Capture the cell that displays the provided text and extract its (X, Y) central coordinate. 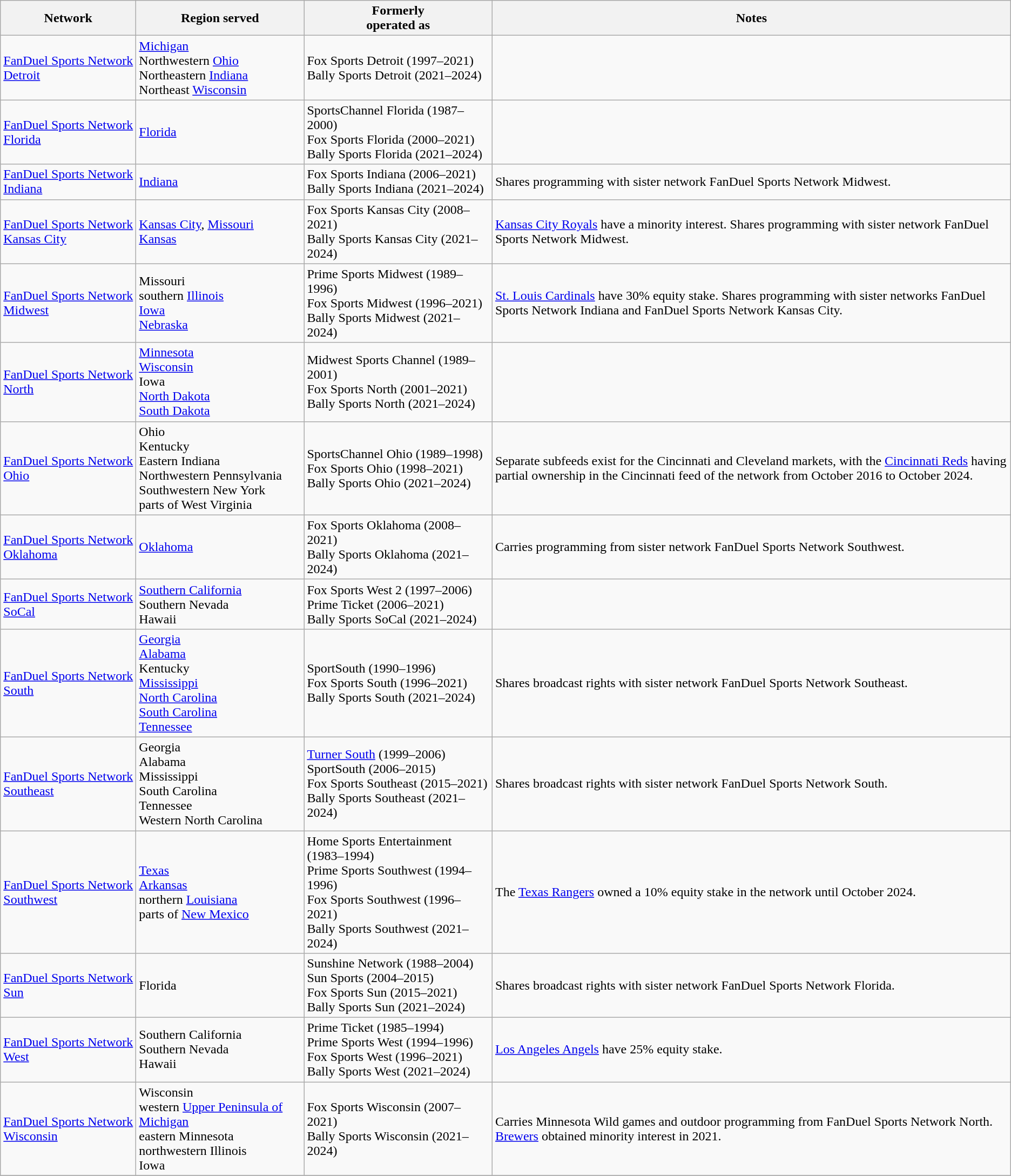
Formerlyoperated as (399, 18)
Shares broadcast rights with sister network FanDuel Sports Network Southeast. (751, 683)
Missourisouthern IllinoisIowaNebraska (220, 303)
Los Angeles Angels have 25% equity stake. (751, 1050)
Fox Sports Indiana (2006–2021)Bally Sports Indiana (2021–2024) (399, 182)
FanDuel Sports Network Oklahoma (68, 547)
Turner South (1999–2006)SportSouth (2006–2015)Fox Sports Southeast (2015–2021)Bally Sports Southeast (2021–2024) (399, 783)
Prime Sports Midwest (1989–1996)Fox Sports Midwest (1996–2021)Bally Sports Midwest (2021–2024) (399, 303)
Oklahoma (220, 547)
MichiganNorthwestern OhioNortheastern IndianaNortheast Wisconsin (220, 68)
Notes (751, 18)
Network (68, 18)
Shares programming with sister network FanDuel Sports Network Midwest. (751, 182)
Home Sports Entertainment (1983–1994)Prime Sports Southwest (1994–1996)Fox Sports Southwest (1996–2021)Bally Sports Southwest (2021–2024) (399, 892)
GeorgiaAlabamaMississippiSouth CarolinaTennesseeWestern North Carolina (220, 783)
FanDuel Sports Network Florida (68, 132)
Fox Sports Oklahoma (2008–2021)Bally Sports Oklahoma (2021–2024) (399, 547)
FanDuel Sports Network North (68, 382)
FanDuel Sports Network West (68, 1050)
SportsChannel Ohio (1989–1998)Fox Sports Ohio (1998–2021)Bally Sports Ohio (2021–2024) (399, 468)
FanDuel Sports Network Sun (68, 985)
FanDuel Sports Network Detroit (68, 68)
SportsChannel Florida (1987–2000)Fox Sports Florida (2000–2021)Bally Sports Florida (2021–2024) (399, 132)
Region served (220, 18)
FanDuel Sports Network Ohio (68, 468)
FanDuel Sports Network South (68, 683)
Fox Sports Kansas City (2008–2021)Bally Sports Kansas City (2021–2024) (399, 231)
TexasArkansasnorthern Louisianaparts of New Mexico (220, 892)
FanDuel Sports Network Midwest (68, 303)
FanDuel Sports Network SoCal (68, 604)
OhioKentuckyEastern IndianaNorthwestern PennsylvaniaSouthwestern New Yorkparts of West Virginia (220, 468)
Fox Sports Detroit (1997–2021)Bally Sports Detroit (2021–2024) (399, 68)
Sunshine Network (1988–2004)Sun Sports (2004–2015)Fox Sports Sun (2015–2021)Bally Sports Sun (2021–2024) (399, 985)
GeorgiaAlabamaKentuckyMississippiNorth CarolinaSouth CarolinaTennessee (220, 683)
FanDuel Sports Network Southwest (68, 892)
Prime Ticket (1985–1994)Prime Sports West (1994–1996)Fox Sports West (1996–2021)Bally Sports West (2021–2024) (399, 1050)
Midwest Sports Channel (1989–2001)Fox Sports North (2001–2021)Bally Sports North (2021–2024) (399, 382)
Carries Minnesota Wild games and outdoor programming from FanDuel Sports Network North. Brewers obtained minority interest in 2021. (751, 1129)
FanDuel Sports Network Wisconsin (68, 1129)
Shares broadcast rights with sister network FanDuel Sports Network South. (751, 783)
Kansas City, MissouriKansas (220, 231)
FanDuel Sports Network Southeast (68, 783)
Shares broadcast rights with sister network FanDuel Sports Network Florida. (751, 985)
Carries programming from sister network FanDuel Sports Network Southwest. (751, 547)
FanDuel Sports Network Kansas City (68, 231)
The Texas Rangers owned a 10% equity stake in the network until October 2024. (751, 892)
Kansas City Royals have a minority interest. Shares programming with sister network FanDuel Sports Network Midwest. (751, 231)
Wisconsinwestern Upper Peninsula of Michiganeastern Minnesotanorthwestern IllinoisIowa (220, 1129)
Fox Sports West 2 (1997–2006)Prime Ticket (2006–2021)Bally Sports SoCal (2021–2024) (399, 604)
Fox Sports Wisconsin (2007–2021)Bally Sports Wisconsin (2021–2024) (399, 1129)
SportSouth (1990–1996)Fox Sports South (1996–2021)Bally Sports South (2021–2024) (399, 683)
MinnesotaWisconsinIowaNorth DakotaSouth Dakota (220, 382)
Indiana (220, 182)
FanDuel Sports Network Indiana (68, 182)
